Scan for the cell matching the given text and deliver its (X, Y) coordinate at center. 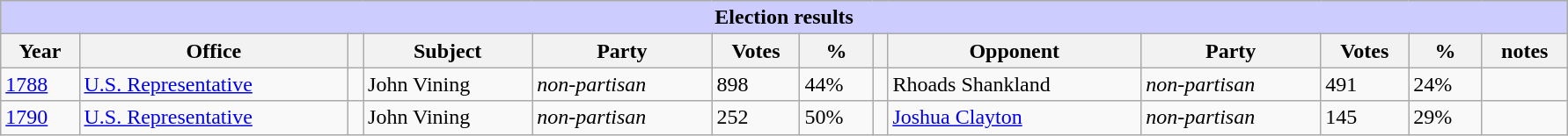
898 (756, 84)
1788 (40, 84)
44% (836, 84)
Opponent (1015, 51)
Joshua Clayton (1015, 118)
Office (214, 51)
24% (1445, 84)
Election results (785, 18)
29% (1445, 118)
1790 (40, 118)
491 (1365, 84)
252 (756, 118)
Year (40, 51)
notes (1525, 51)
Subject (448, 51)
Rhoads Shankland (1015, 84)
50% (836, 118)
145 (1365, 118)
